From the cell containing the given text, extract its center point as (X, Y) coordinate. 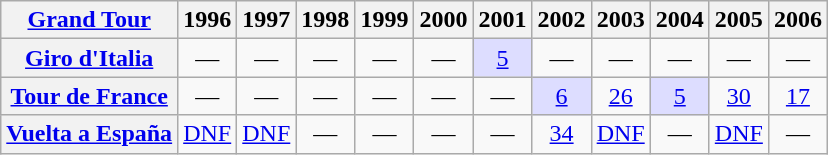
Tour de France (90, 96)
17 (798, 96)
34 (562, 134)
2004 (680, 20)
1998 (326, 20)
2001 (502, 20)
1996 (208, 20)
2005 (738, 20)
2002 (562, 20)
Vuelta a España (90, 134)
1997 (266, 20)
6 (562, 96)
1999 (384, 20)
30 (738, 96)
2000 (444, 20)
2003 (620, 20)
Grand Tour (90, 20)
26 (620, 96)
Giro d'Italia (90, 58)
2006 (798, 20)
